Capture the cell that displays the provided text and extract its [X, Y] central coordinate. 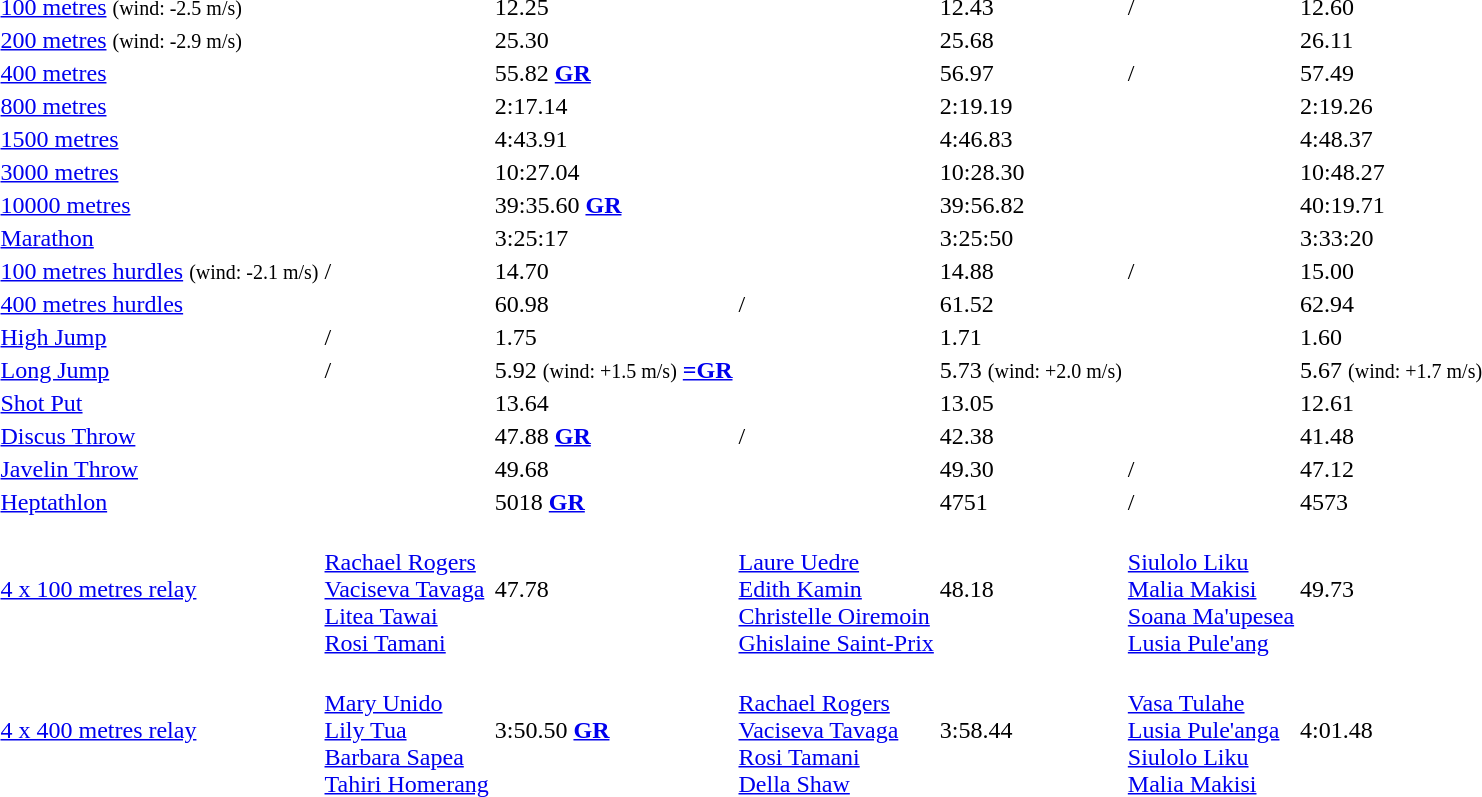
1.71 [1030, 337]
48.18 [1030, 589]
25.68 [1030, 40]
Rachael Rogers Vaciseva Tavaga Litea Tawai Rosi Tamani [406, 589]
4:46.83 [1030, 139]
2:19.19 [1030, 106]
13.05 [1030, 403]
2:17.14 [614, 106]
5.73 (wind: +2.0 m/s) [1030, 370]
3:25:50 [1030, 238]
Siulolo Liku Malia Makisi Soana Ma'upesea Lusia Pule'ang [1210, 589]
60.98 [614, 304]
55.82 GR [614, 73]
56.97 [1030, 73]
5018 GR [614, 502]
14.70 [614, 271]
10:28.30 [1030, 172]
13.64 [614, 403]
42.38 [1030, 436]
39:56.82 [1030, 205]
47.78 [614, 589]
61.52 [1030, 304]
Laure Uedre Edith Kamin Christelle Oiremoin Ghislaine Saint-Prix [836, 589]
39:35.60 GR [614, 205]
1.75 [614, 337]
49.68 [614, 469]
4:43.91 [614, 139]
10:27.04 [614, 172]
4751 [1030, 502]
49.30 [1030, 469]
47.88 GR [614, 436]
3:25:17 [614, 238]
14.88 [1030, 271]
25.30 [614, 40]
5.92 (wind: +1.5 m/s) =GR [614, 370]
